Scan for the cell matching the given text and deliver its [X, Y] coordinate at center. 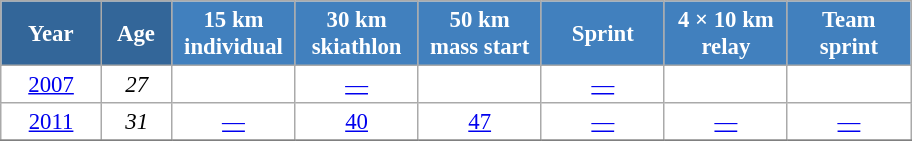
30 km skiathlon [356, 34]
Sprint [602, 34]
27 [136, 85]
15 km individual [234, 34]
47 [480, 122]
31 [136, 122]
4 × 10 km relay [726, 34]
50 km mass start [480, 34]
2011 [52, 122]
Age [136, 34]
2007 [52, 85]
40 [356, 122]
Year [52, 34]
Team sprint [848, 34]
